Find where the given text appears and provide that cell's center as [X, Y] coordinate. 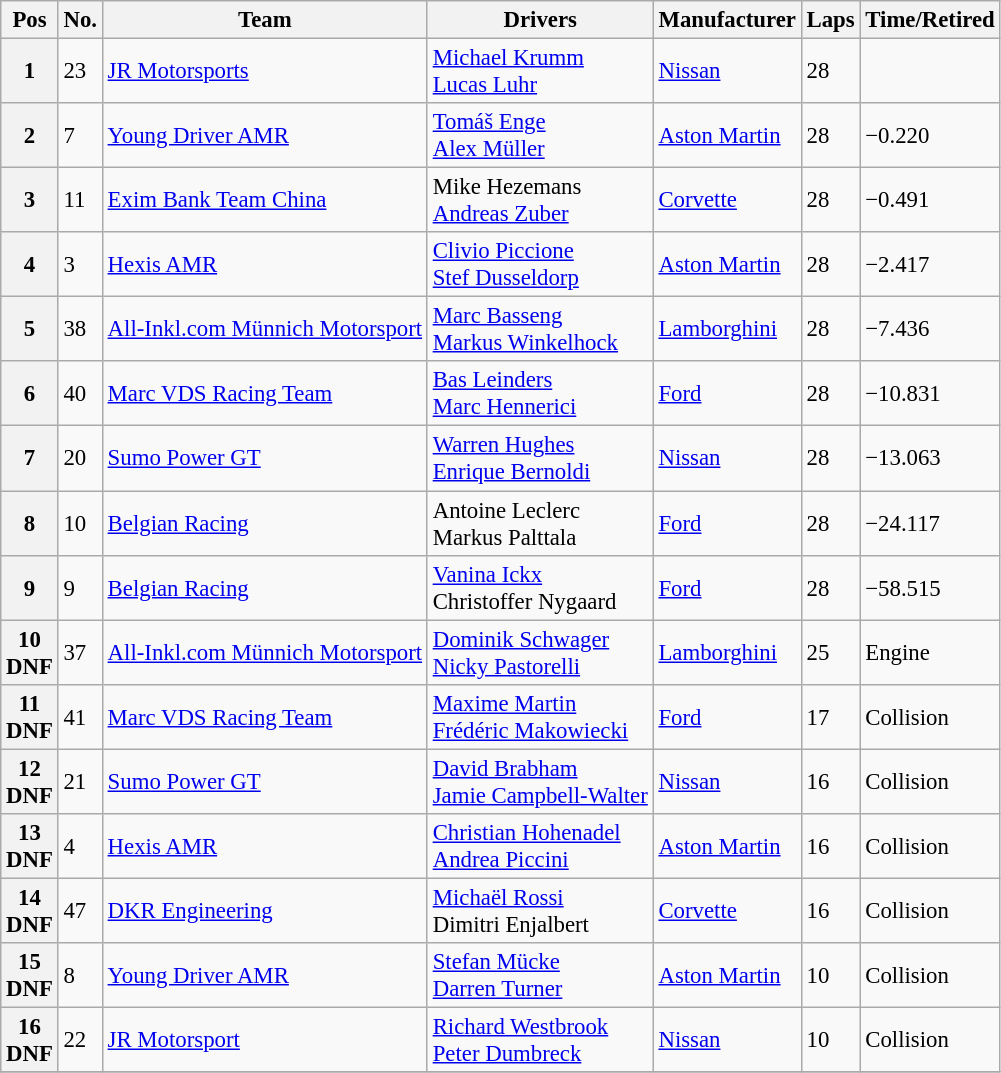
Dominik Schwager Nicky Pastorelli [540, 652]
5 [30, 330]
Marc Basseng Markus Winkelhock [540, 330]
Richard Westbrook Peter Dumbreck [540, 1040]
−7.436 [930, 330]
−13.063 [930, 458]
Antoine Leclerc Markus Palttala [540, 524]
Laps [830, 20]
13DNF [30, 846]
DKR Engineering [264, 910]
14DNF [30, 910]
22 [80, 1040]
11 [80, 200]
2 [30, 136]
Drivers [540, 20]
Manufacturer [727, 20]
Vanina Ickx Christoffer Nygaard [540, 588]
41 [80, 716]
Pos [30, 20]
Bas Leinders Marc Hennerici [540, 394]
Clivio Piccione Stef Dusseldorp [540, 264]
JR Motorsports [264, 72]
11DNF [30, 716]
JR Motorsport [264, 1040]
38 [80, 330]
−0.491 [930, 200]
40 [80, 394]
Exim Bank Team China [264, 200]
−10.831 [930, 394]
1 [30, 72]
Michaël Rossi Dimitri Enjalbert [540, 910]
15DNF [30, 976]
Tomáš Enge Alex Müller [540, 136]
20 [80, 458]
Team [264, 20]
−0.220 [930, 136]
12DNF [30, 782]
17 [830, 716]
Time/Retired [930, 20]
25 [830, 652]
Stefan Mücke Darren Turner [540, 976]
21 [80, 782]
Christian Hohenadel Andrea Piccini [540, 846]
16DNF [30, 1040]
Engine [930, 652]
Warren Hughes Enrique Bernoldi [540, 458]
23 [80, 72]
6 [30, 394]
Maxime Martin Frédéric Makowiecki [540, 716]
−2.417 [930, 264]
−24.117 [930, 524]
47 [80, 910]
David Brabham Jamie Campbell-Walter [540, 782]
10DNF [30, 652]
37 [80, 652]
Michael Krumm Lucas Luhr [540, 72]
Mike Hezemans Andreas Zuber [540, 200]
No. [80, 20]
−58.515 [930, 588]
